Provide the [X, Y] coordinate of the cell's center where the given text is located.  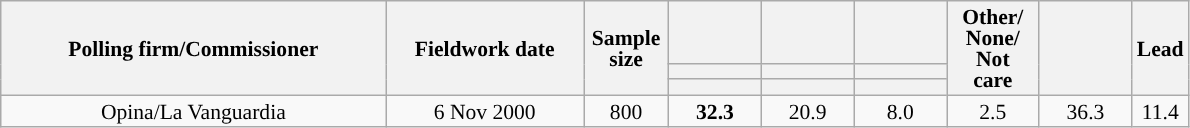
32.3 [716, 110]
36.3 [1086, 110]
2.5 [992, 110]
Fieldwork date [485, 48]
20.9 [808, 110]
Opina/La Vanguardia [194, 110]
8.0 [900, 110]
Lead [1160, 48]
Other/None/Notcare [992, 48]
6 Nov 2000 [485, 110]
800 [626, 110]
Sample size [626, 48]
11.4 [1160, 110]
Polling firm/Commissioner [194, 48]
